From the cell containing the given text, extract its center point as (x, y) coordinate. 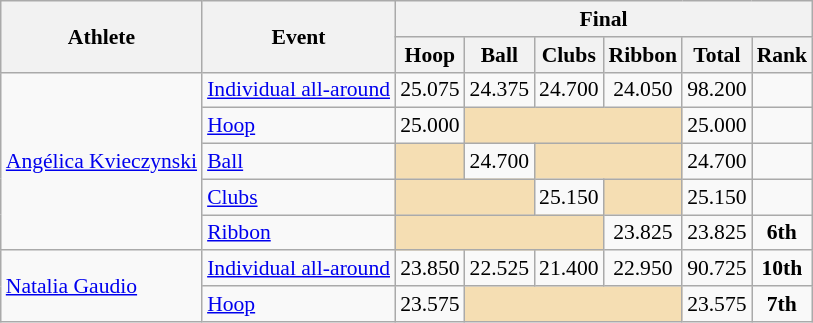
Total (716, 55)
Rank (782, 55)
Angélica Kvieczynski (102, 161)
22.950 (644, 269)
Athlete (102, 36)
6th (782, 233)
90.725 (716, 269)
21.400 (568, 269)
7th (782, 304)
22.525 (500, 269)
24.375 (500, 90)
98.200 (716, 90)
Event (298, 36)
23.850 (430, 269)
24.050 (644, 90)
25.075 (430, 90)
10th (782, 269)
Final (604, 19)
Natalia Gaudio (102, 286)
